Scan for the cell matching the given text and deliver its [X, Y] coordinate at center. 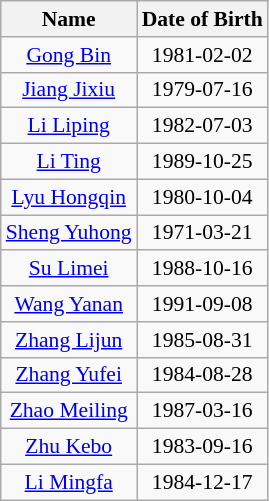
Li Mingfa [69, 482]
Gong Bin [69, 55]
Name [69, 19]
Lyu Hongqin [69, 197]
1981-02-02 [202, 55]
Wang Yanan [69, 304]
Sheng Yuhong [69, 233]
1980-10-04 [202, 197]
1985-08-31 [202, 340]
1991-09-08 [202, 304]
1982-07-03 [202, 126]
1989-10-25 [202, 162]
Zhang Lijun [69, 340]
1979-07-16 [202, 90]
Zhu Kebo [69, 447]
1987-03-16 [202, 411]
1984-12-17 [202, 482]
Jiang Jixiu [69, 90]
Zhang Yufei [69, 375]
Su Limei [69, 269]
1984-08-28 [202, 375]
1983-09-16 [202, 447]
Zhao Meiling [69, 411]
Li Ting [69, 162]
1971-03-21 [202, 233]
Date of Birth [202, 19]
1988-10-16 [202, 269]
Li Liping [69, 126]
